Locate the cell with the specified text and output its [x, y] center coordinate. 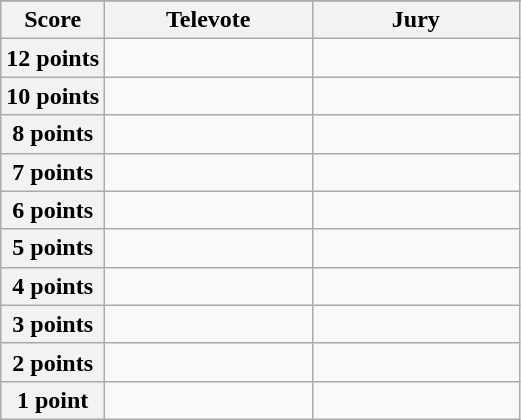
10 points [53, 96]
Televote [209, 20]
7 points [53, 172]
6 points [53, 210]
8 points [53, 134]
1 point [53, 400]
5 points [53, 248]
Jury [416, 20]
Score [53, 20]
4 points [53, 286]
12 points [53, 58]
3 points [53, 324]
2 points [53, 362]
